From the cell containing the given text, extract its center point as [X, Y] coordinate. 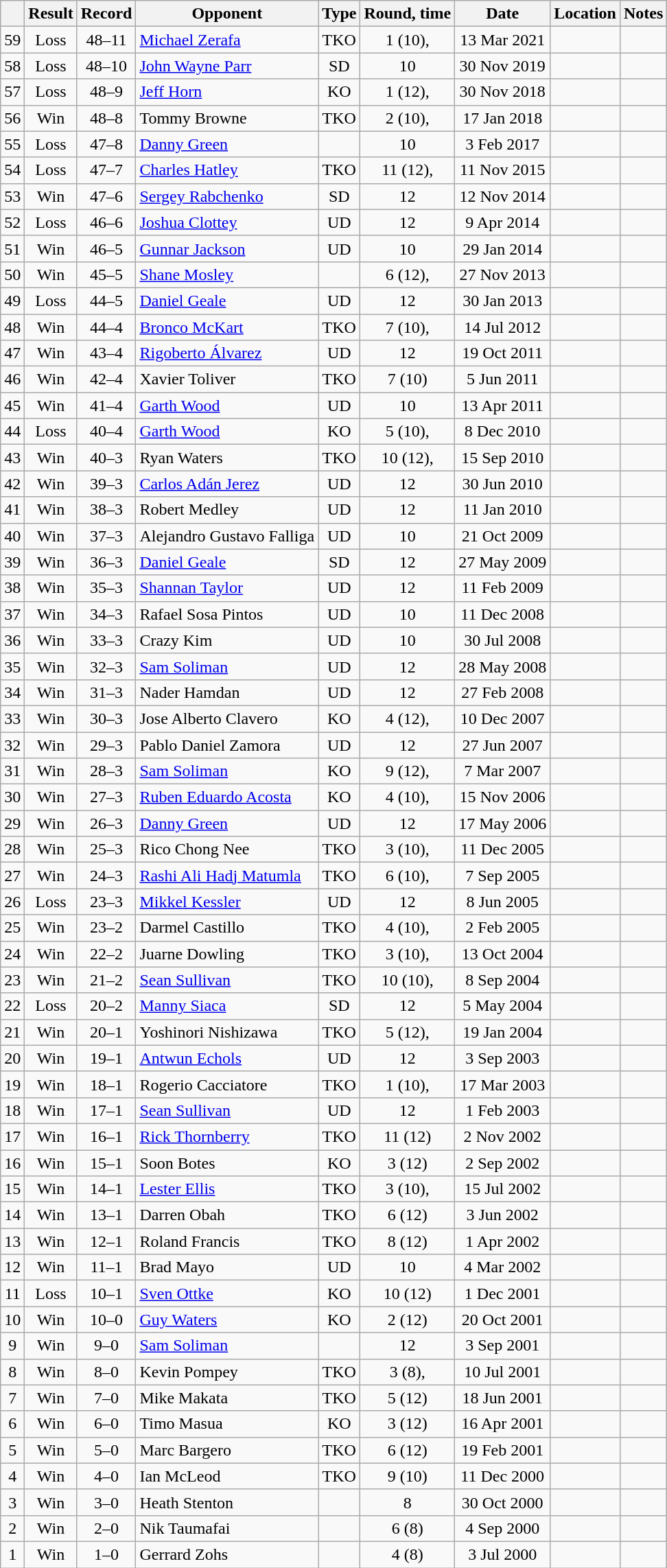
9–0 [106, 1346]
Tommy Browne [227, 118]
7 Mar 2007 [502, 771]
23 [12, 980]
Mike Makata [227, 1398]
31–3 [106, 692]
Juarne Dowling [227, 954]
11 Dec 2000 [502, 1476]
Soon Botes [227, 1163]
4 Mar 2002 [502, 1267]
8 Dec 2010 [502, 432]
39–3 [106, 484]
21 [12, 1032]
45 [12, 406]
Round, time [408, 14]
15 Sep 2010 [502, 458]
4 (12), [408, 718]
6 [12, 1424]
30 Oct 2000 [502, 1502]
1 (12), [408, 92]
5 (12) [408, 1398]
6–0 [106, 1424]
4 Sep 2000 [502, 1528]
17 Jan 2018 [502, 118]
11 (12) [408, 1136]
14–1 [106, 1189]
Robert Medley [227, 510]
16 Apr 2001 [502, 1424]
Notes [643, 14]
3 Sep 2001 [502, 1346]
Michael Zerafa [227, 40]
4 (8) [408, 1554]
Mikkel Kessler [227, 902]
41–4 [106, 406]
Opponent [227, 14]
40–4 [106, 432]
21–2 [106, 980]
20–2 [106, 1006]
30 Nov 2018 [502, 92]
11 (12), [408, 170]
10 Jul 2001 [502, 1372]
27 [12, 876]
Shane Mosley [227, 274]
2 Feb 2005 [502, 928]
41 [12, 510]
30 Jul 2008 [502, 640]
5 (12), [408, 1032]
48–9 [106, 92]
Bronco McKart [227, 327]
15 [12, 1189]
16–1 [106, 1136]
45–5 [106, 274]
16 [12, 1163]
7 (10) [408, 379]
5 [12, 1450]
8 (12) [408, 1241]
35 [12, 666]
43 [12, 458]
Ryan Waters [227, 458]
19 [12, 1084]
29–3 [106, 745]
3–0 [106, 1502]
30–3 [106, 718]
27 Jun 2007 [502, 745]
14 Jul 2012 [502, 327]
1–0 [106, 1554]
Nik Taumafai [227, 1528]
10 (10), [408, 980]
32 [12, 745]
3 Jun 2002 [502, 1215]
42 [12, 484]
47–8 [106, 144]
25–3 [106, 850]
Rafael Sosa Pintos [227, 614]
15 Jul 2002 [502, 1189]
12–1 [106, 1241]
15 Nov 2006 [502, 797]
9 (10) [408, 1476]
Shannan Taylor [227, 588]
33–3 [106, 640]
30 Jun 2010 [502, 484]
36–3 [106, 562]
40–3 [106, 458]
20 Oct 2001 [502, 1320]
42–4 [106, 379]
54 [12, 170]
4 [12, 1476]
Record [106, 14]
2 Sep 2002 [502, 1163]
10 Dec 2007 [502, 718]
44–5 [106, 301]
Kevin Pompey [227, 1372]
6 (12), [408, 274]
9 Apr 2014 [502, 222]
Xavier Toliver [227, 379]
40 [12, 536]
10–0 [106, 1320]
48–11 [106, 40]
12 Nov 2014 [502, 196]
17–1 [106, 1110]
Roland Francis [227, 1241]
2 (10), [408, 118]
13 [12, 1241]
49 [12, 301]
29 [12, 823]
Joshua Clottey [227, 222]
Rigoberto Álvarez [227, 353]
27 Feb 2008 [502, 692]
Marc Bargero [227, 1450]
38–3 [106, 510]
18 [12, 1110]
30 Jan 2013 [502, 301]
17 May 2006 [502, 823]
11 Dec 2005 [502, 850]
Brad Mayo [227, 1267]
48–8 [106, 118]
Gunnar Jackson [227, 248]
27 Nov 2013 [502, 274]
11 Feb 2009 [502, 588]
2 (12) [408, 1320]
5 (10), [408, 432]
26 [12, 902]
Charles Hatley [227, 170]
19 Feb 2001 [502, 1450]
24 [12, 954]
28 May 2008 [502, 666]
33 [12, 718]
55 [12, 144]
Antwun Echols [227, 1058]
17 [12, 1136]
2–0 [106, 1528]
1 Dec 2001 [502, 1294]
46–5 [106, 248]
23–3 [106, 902]
6 (8) [408, 1528]
Ian McLeod [227, 1476]
Sergey Rabchenko [227, 196]
11 Jan 2010 [502, 510]
Lester Ellis [227, 1189]
Sven Ottke [227, 1294]
47 [12, 353]
13–1 [106, 1215]
30 [12, 797]
53 [12, 196]
31 [12, 771]
11–1 [106, 1267]
57 [12, 92]
39 [12, 562]
Jeff Horn [227, 92]
32–3 [106, 666]
3 Feb 2017 [502, 144]
51 [12, 248]
Crazy Kim [227, 640]
47–7 [106, 170]
56 [12, 118]
9 (12), [408, 771]
46–6 [106, 222]
11 Dec 2008 [502, 614]
Rashi Ali Hadj Matumla [227, 876]
23–2 [106, 928]
58 [12, 66]
24–3 [106, 876]
8–0 [106, 1372]
Heath Stenton [227, 1502]
1 Feb 2003 [502, 1110]
Ruben Eduardo Acosta [227, 797]
5 Jun 2011 [502, 379]
3 [12, 1502]
7 Sep 2005 [502, 876]
27–3 [106, 797]
34–3 [106, 614]
28 [12, 850]
29 Jan 2014 [502, 248]
Location [585, 14]
19 Oct 2011 [502, 353]
46 [12, 379]
Type [339, 14]
Jose Alberto Clavero [227, 718]
26–3 [106, 823]
59 [12, 40]
27 May 2009 [502, 562]
Rogerio Cacciatore [227, 1084]
22–2 [106, 954]
2 Nov 2002 [502, 1136]
19–1 [106, 1058]
5–0 [106, 1450]
22 [12, 1006]
John Wayne Parr [227, 66]
Guy Waters [227, 1320]
Gerrard Zohs [227, 1554]
Rick Thornberry [227, 1136]
44 [12, 432]
8 Jun 2005 [502, 902]
1 Apr 2002 [502, 1241]
3 Jul 2000 [502, 1554]
13 Mar 2021 [502, 40]
37–3 [106, 536]
3 (8), [408, 1372]
Pablo Daniel Zamora [227, 745]
36 [12, 640]
Yoshinori Nishizawa [227, 1032]
Alejandro Gustavo Falliga [227, 536]
8 Sep 2004 [502, 980]
18 Jun 2001 [502, 1398]
50 [12, 274]
48–10 [106, 66]
Nader Hamdan [227, 692]
17 Mar 2003 [502, 1084]
Carlos Adán Jerez [227, 484]
18–1 [106, 1084]
38 [12, 588]
11 [12, 1294]
15–1 [106, 1163]
10 (12) [408, 1294]
Darmel Castillo [227, 928]
13 Apr 2011 [502, 406]
Rico Chong Nee [227, 850]
Result [51, 14]
20–1 [106, 1032]
34 [12, 692]
14 [12, 1215]
37 [12, 614]
Darren Obah [227, 1215]
25 [12, 928]
19 Jan 2004 [502, 1032]
47–6 [106, 196]
10 (12), [408, 458]
43–4 [106, 353]
4–0 [106, 1476]
2 [12, 1528]
Date [502, 14]
3 Sep 2003 [502, 1058]
30 Nov 2019 [502, 66]
6 (10), [408, 876]
28–3 [106, 771]
11 Nov 2015 [502, 170]
44–4 [106, 327]
10–1 [106, 1294]
48 [12, 327]
Timo Masua [227, 1424]
7–0 [106, 1398]
1 [12, 1554]
9 [12, 1346]
20 [12, 1058]
35–3 [106, 588]
7 [12, 1398]
7 (10), [408, 327]
5 May 2004 [502, 1006]
13 Oct 2004 [502, 954]
52 [12, 222]
Manny Siaca [227, 1006]
21 Oct 2009 [502, 536]
